Scan for the cell matching the given text and deliver its [x, y] coordinate at center. 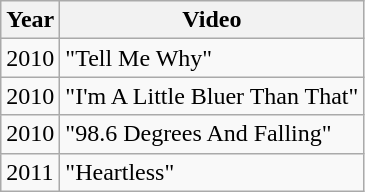
"98.6 Degrees And Falling" [212, 134]
"Tell Me Why" [212, 58]
2011 [30, 172]
"Heartless" [212, 172]
Video [212, 20]
Year [30, 20]
"I'm A Little Bluer Than That" [212, 96]
